Find where the given text appears and provide that cell's center as (x, y) coordinate. 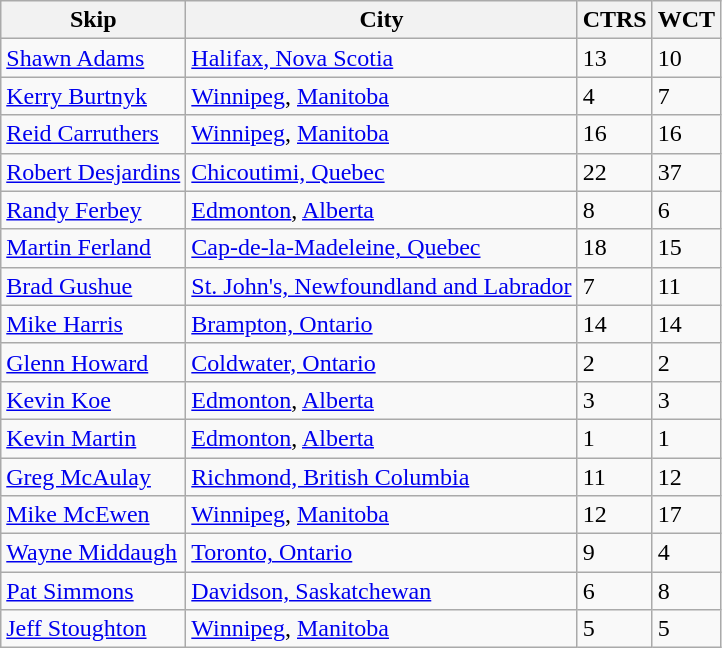
Coldwater, Ontario (382, 362)
Mike McEwen (94, 515)
Reid Carruthers (94, 134)
Toronto, Ontario (382, 553)
37 (686, 172)
Jeff Stoughton (94, 629)
St. John's, Newfoundland and Labrador (382, 286)
22 (614, 172)
17 (686, 515)
15 (686, 248)
CTRS (614, 20)
Cap-de-la-Madeleine, Quebec (382, 248)
Richmond, British Columbia (382, 477)
Martin Ferland (94, 248)
Greg McAulay (94, 477)
Pat Simmons (94, 591)
Glenn Howard (94, 362)
9 (614, 553)
City (382, 20)
Brad Gushue (94, 286)
Davidson, Saskatchewan (382, 591)
Randy Ferbey (94, 210)
13 (614, 58)
Kevin Martin (94, 438)
Chicoutimi, Quebec (382, 172)
Robert Desjardins (94, 172)
Skip (94, 20)
Kevin Koe (94, 400)
Halifax, Nova Scotia (382, 58)
Wayne Middaugh (94, 553)
Mike Harris (94, 324)
Brampton, Ontario (382, 324)
Kerry Burtnyk (94, 96)
18 (614, 248)
10 (686, 58)
WCT (686, 20)
Shawn Adams (94, 58)
